Detect which cell encompasses the target text, then output its (X, Y) center coordinate. 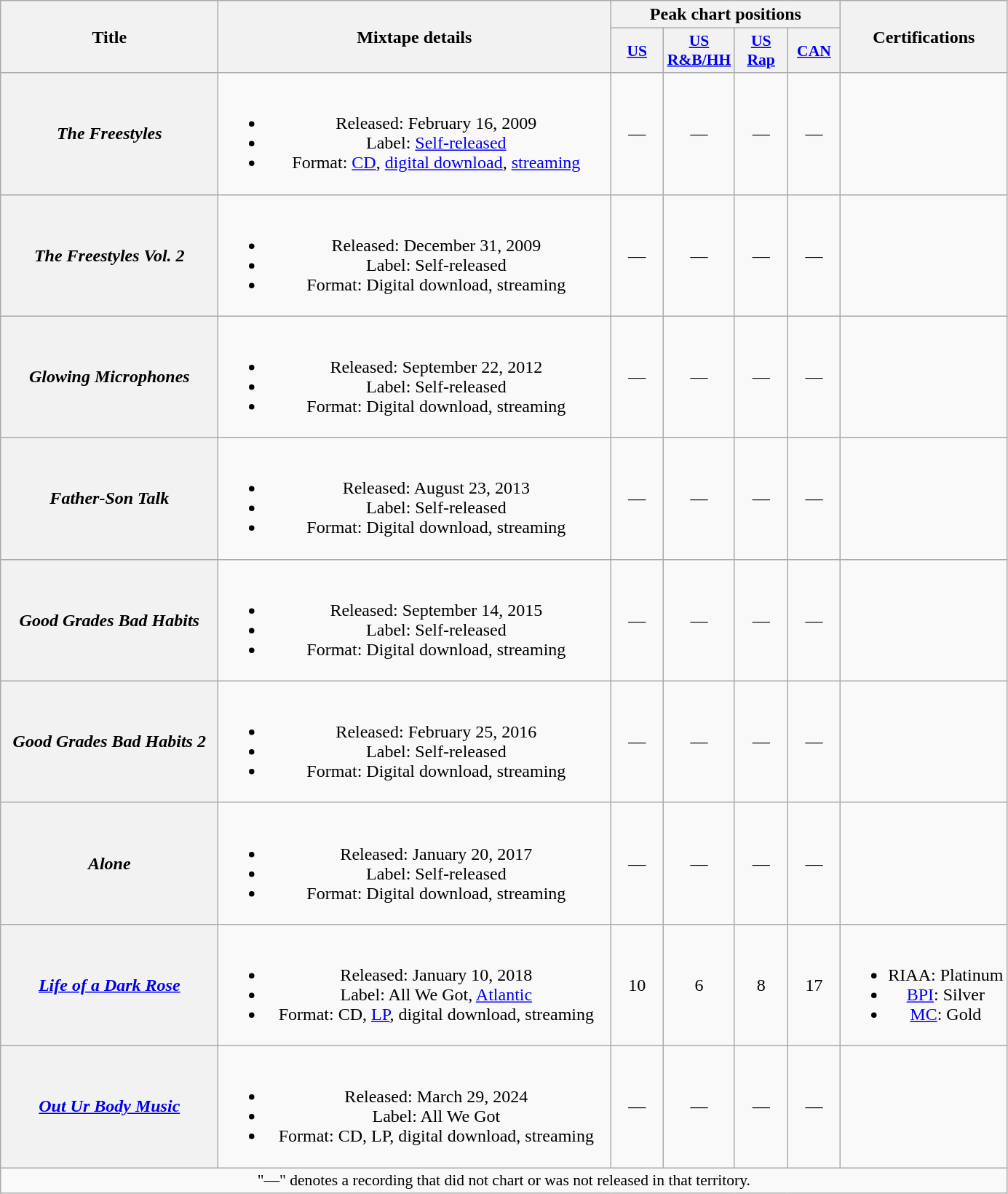
Title (109, 36)
Released: December 31, 2009Label: Self-releasedFormat: Digital download, streaming (415, 255)
Released: January 20, 2017Label: Self-releasedFormat: Digital download, streaming (415, 863)
Father-Son Talk (109, 498)
Good Grades Bad Habits (109, 620)
Glowing Microphones (109, 377)
US (638, 51)
Released: February 25, 2016Label: Self-releasedFormat: Digital download, streaming (415, 741)
Peak chart positions (726, 15)
Alone (109, 863)
RIAA: PlatinumBPI: SilverMC: Gold (924, 984)
USR&B/HH (699, 51)
8 (761, 984)
"—" denotes a recording that did not chart or was not released in that territory. (504, 1181)
10 (638, 984)
The Freestyles (109, 134)
Released: January 10, 2018Label: All We Got, AtlanticFormat: CD, LP, digital download, streaming (415, 984)
6 (699, 984)
Released: September 14, 2015Label: Self-releasedFormat: Digital download, streaming (415, 620)
Released: August 23, 2013Label: Self-releasedFormat: Digital download, streaming (415, 498)
CAN (814, 51)
The Freestyles Vol. 2 (109, 255)
Certifications (924, 36)
Good Grades Bad Habits 2 (109, 741)
17 (814, 984)
Life of a Dark Rose (109, 984)
Released: February 16, 2009Label: Self-releasedFormat: CD, digital download, streaming (415, 134)
Released: September 22, 2012Label: Self-releasedFormat: Digital download, streaming (415, 377)
Out Ur Body Music (109, 1107)
Released: March 29, 2024 Label: All We GotFormat: CD, LP, digital download, streaming (415, 1107)
Mixtape details (415, 36)
USRap (761, 51)
